Scan for the cell matching the given text and deliver its [X, Y] coordinate at center. 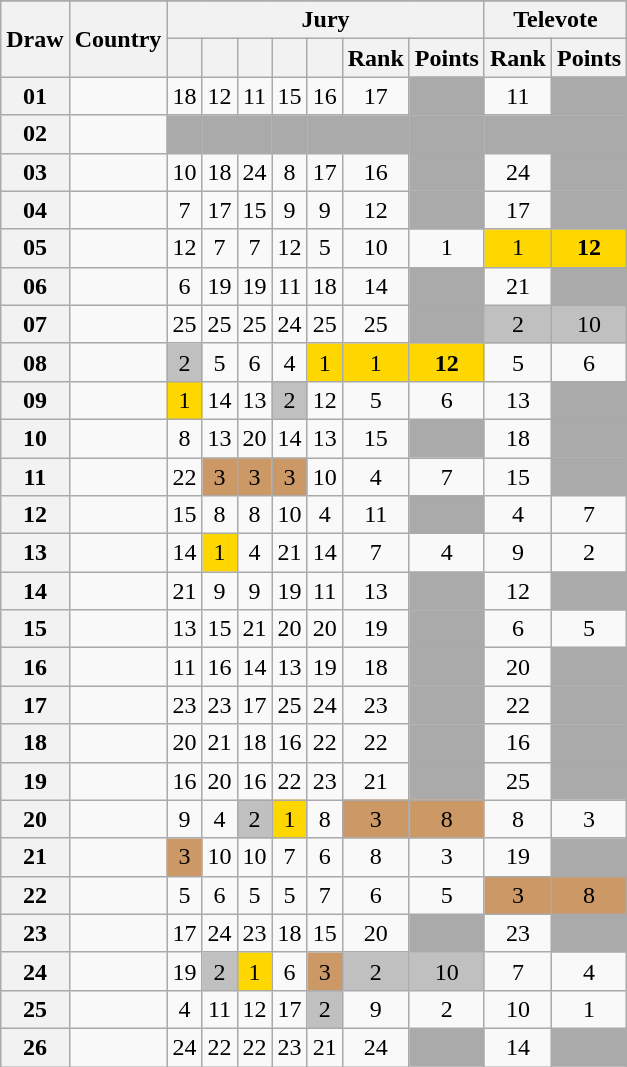
Draw [35, 39]
26 [35, 1047]
07 [35, 324]
Televote [555, 20]
04 [35, 210]
06 [35, 286]
Country [118, 39]
Jury [326, 20]
01 [35, 96]
08 [35, 362]
03 [35, 172]
02 [35, 134]
05 [35, 248]
09 [35, 400]
